Locate the cell with the specified text and output its (x, y) center coordinate. 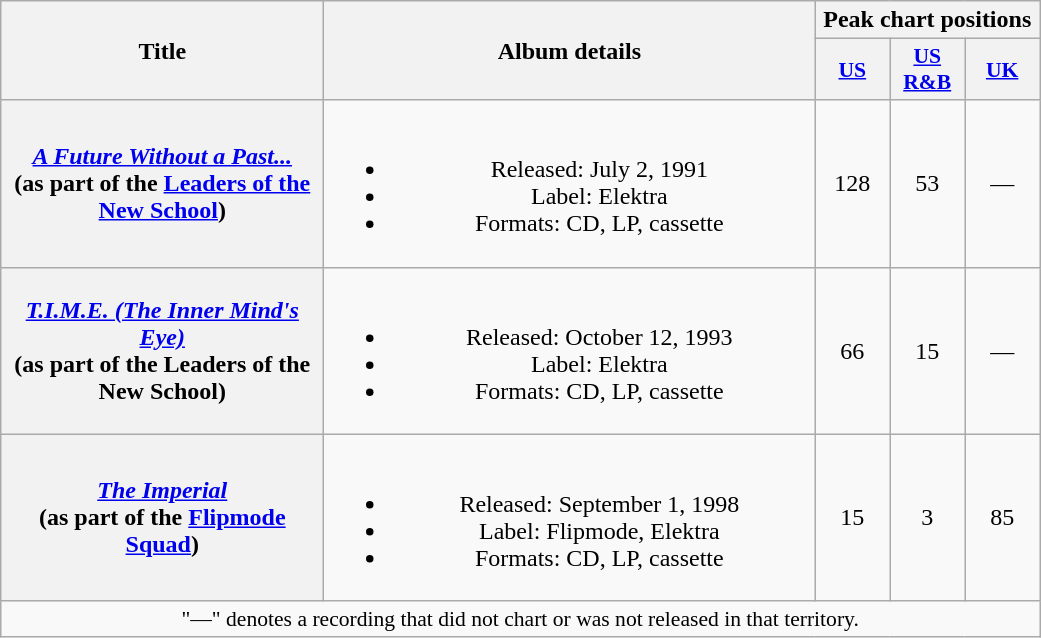
T.I.M.E. (The Inner Mind's Eye)(as part of the Leaders of the New School) (162, 350)
USR&B (928, 70)
Title (162, 50)
66 (852, 350)
Album details (570, 50)
Released: October 12, 1993Label: ElektraFormats: CD, LP, cassette (570, 350)
A Future Without a Past...(as part of the Leaders of the New School) (162, 184)
53 (928, 184)
US (852, 70)
"—" denotes a recording that did not chart or was not released in that territory. (520, 619)
Released: September 1, 1998Label: Flipmode, ElektraFormats: CD, LP, cassette (570, 518)
Released: July 2, 1991Label: ElektraFormats: CD, LP, cassette (570, 184)
The Imperial(as part of the Flipmode Squad) (162, 518)
UK (1002, 70)
128 (852, 184)
Peak chart positions (928, 20)
85 (1002, 518)
3 (928, 518)
